Output the (x, y) coordinate of the center of the cell containing the given text.  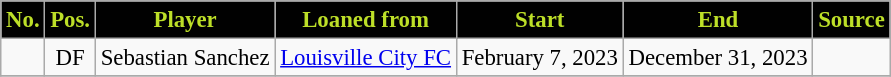
DF (70, 58)
Source (852, 20)
End (718, 20)
Sebastian Sanchez (185, 58)
Player (185, 20)
Loaned from (366, 20)
Louisville City FC (366, 58)
No. (23, 20)
Pos. (70, 20)
February 7, 2023 (540, 58)
Start (540, 20)
December 31, 2023 (718, 58)
